Return the [x, y] coordinate for the center point of the cell that contains the specified text.  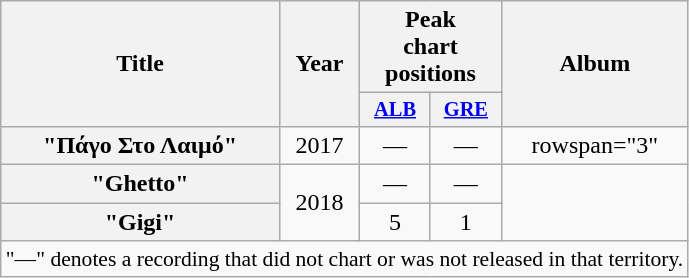
2017 [319, 145]
Title [140, 64]
"Gigi" [140, 222]
2018 [319, 203]
Peakchartpositions [431, 47]
"—" denotes a recording that did not chart or was not released in that territory. [345, 259]
"Ghetto" [140, 184]
5 [396, 222]
Year [319, 64]
1 [466, 222]
rowspan="3" [594, 145]
GRE [466, 110]
ALB [396, 110]
Album [594, 64]
"Πάγο Στο Λαιμό" [140, 145]
